Determine the (X, Y) coordinate at the center of the cell enclosing the given text.  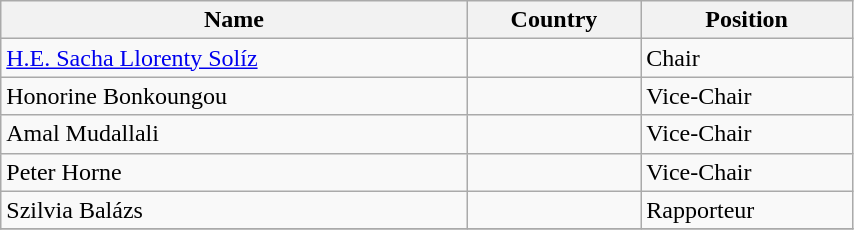
Rapporteur (747, 210)
Honorine Bonkoungou (234, 96)
Country (554, 20)
Szilvia Balázs (234, 210)
Name (234, 20)
H.E. Sacha Llorenty Solíz (234, 58)
Amal Mudallali (234, 134)
Position (747, 20)
Peter Horne (234, 172)
Chair (747, 58)
